Search for the cell housing the specified text and yield its [X, Y] center coordinate. 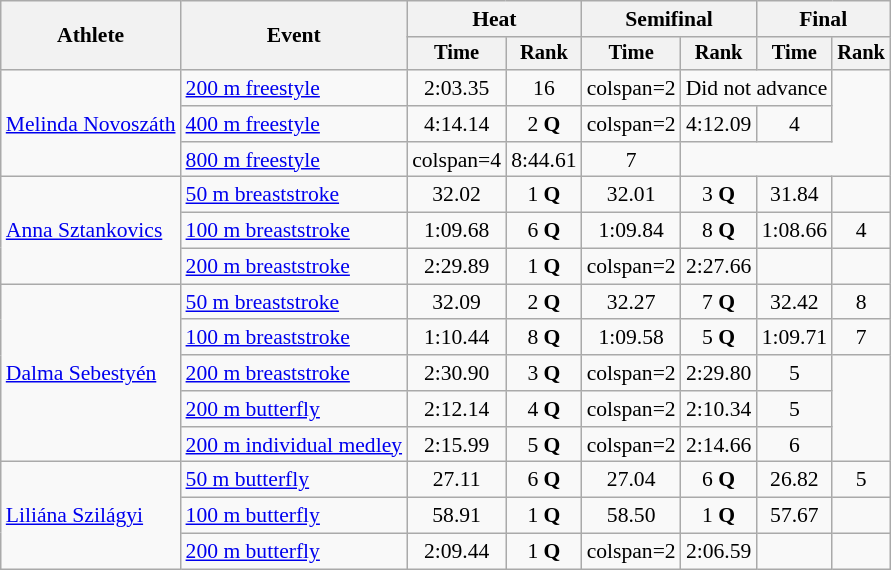
57.67 [794, 516]
2:30.90 [456, 373]
100 m butterfly [294, 516]
1:09.84 [632, 231]
Anna Sztankovics [91, 230]
Event [294, 36]
1:10.44 [456, 338]
6 [794, 445]
Athlete [91, 36]
1:09.71 [794, 338]
2:15.99 [456, 445]
58.50 [632, 516]
7 Q [719, 302]
Semifinal [670, 19]
4:14.14 [456, 124]
32.02 [456, 195]
2:27.66 [719, 267]
Did not advance [757, 88]
26.82 [794, 480]
2:03.35 [456, 88]
8 [861, 302]
31.84 [794, 195]
2:12.14 [456, 409]
1:09.58 [632, 338]
27.11 [456, 480]
Final [822, 19]
colspan=4 [456, 160]
Liliána Szilágyi [91, 516]
16 [544, 88]
32.09 [456, 302]
200 m freestyle [294, 88]
Melinda Novoszáth [91, 124]
32.27 [632, 302]
400 m freestyle [294, 124]
2:09.44 [456, 552]
2:06.59 [719, 552]
Heat [494, 19]
4:12.09 [719, 124]
2:29.89 [456, 267]
8:44.61 [544, 160]
Dalma Sebestyén [91, 373]
1:09.68 [456, 231]
32.01 [632, 195]
27.04 [632, 480]
2:29.80 [719, 373]
2:10.34 [719, 409]
50 m butterfly [294, 480]
800 m freestyle [294, 160]
58.91 [456, 516]
2:14.66 [719, 445]
4 Q [544, 409]
1:08.66 [794, 231]
200 m individual medley [294, 445]
32.42 [794, 302]
